Output the (x, y) coordinate of the center of the cell containing the given text.  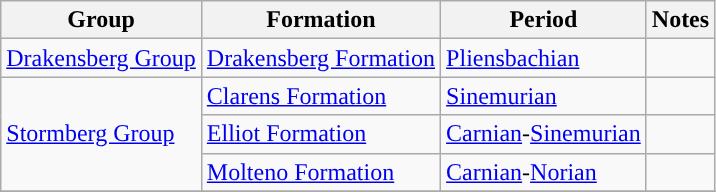
Molteno Formation (320, 172)
Sinemurian (544, 96)
Drakensberg Formation (320, 58)
Group (102, 20)
Pliensbachian (544, 58)
Elliot Formation (320, 134)
Formation (320, 20)
Carnian-Sinemurian (544, 134)
Period (544, 20)
Drakensberg Group (102, 58)
Notes (680, 20)
Stormberg Group (102, 134)
Clarens Formation (320, 96)
Carnian-Norian (544, 172)
